Return [X, Y] of the center of cell containing provided text 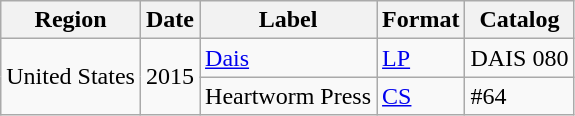
Heartworm Press [288, 96]
Date [170, 20]
DAIS 080 [520, 58]
LP [421, 58]
CS [421, 96]
Dais [288, 58]
#64 [520, 96]
Catalog [520, 20]
2015 [170, 77]
United States [71, 77]
Label [288, 20]
Format [421, 20]
Region [71, 20]
